Determine the [x, y] coordinate at the center of the cell enclosing the given text.  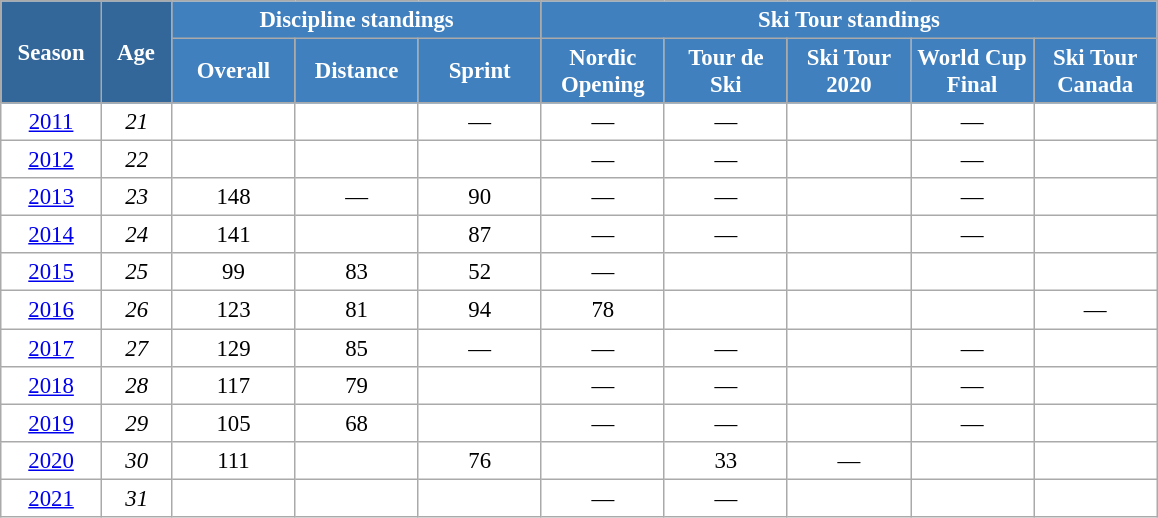
Sprint [480, 72]
111 [234, 460]
27 [136, 348]
29 [136, 423]
117 [234, 385]
76 [480, 460]
28 [136, 385]
68 [356, 423]
31 [136, 498]
90 [480, 197]
Tour deSki [726, 72]
2016 [52, 310]
Ski Tour2020 [848, 72]
79 [356, 385]
33 [726, 460]
87 [480, 235]
2012 [52, 160]
Overall [234, 72]
25 [136, 273]
30 [136, 460]
2015 [52, 273]
52 [480, 273]
NordicOpening [602, 72]
123 [234, 310]
21 [136, 122]
81 [356, 310]
Discipline standings [356, 20]
Distance [356, 72]
24 [136, 235]
85 [356, 348]
Ski Tour standings [848, 20]
26 [136, 310]
2021 [52, 498]
23 [136, 197]
2018 [52, 385]
2019 [52, 423]
Age [136, 52]
2011 [52, 122]
129 [234, 348]
148 [234, 197]
Ski TourCanada [1096, 72]
World CupFinal [972, 72]
105 [234, 423]
94 [480, 310]
Season [52, 52]
78 [602, 310]
2014 [52, 235]
2013 [52, 197]
83 [356, 273]
2017 [52, 348]
141 [234, 235]
2020 [52, 460]
99 [234, 273]
22 [136, 160]
